Detect which cell encompasses the target text, then output its [x, y] center coordinate. 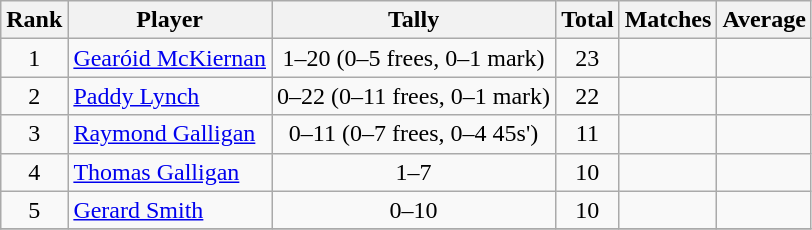
1–20 (0–5 frees, 0–1 mark) [414, 58]
Raymond Galligan [170, 134]
Thomas Galligan [170, 172]
3 [34, 134]
Tally [414, 20]
4 [34, 172]
1–7 [414, 172]
Gerard Smith [170, 210]
Total [588, 20]
Player [170, 20]
1 [34, 58]
5 [34, 210]
11 [588, 134]
2 [34, 96]
23 [588, 58]
Rank [34, 20]
Gearóid McKiernan [170, 58]
0–22 (0–11 frees, 0–1 mark) [414, 96]
Paddy Lynch [170, 96]
0–10 [414, 210]
0–11 (0–7 frees, 0–4 45s') [414, 134]
Matches [668, 20]
Average [764, 20]
22 [588, 96]
